For the text-containing cell, return its midpoint in [x, y] coordinate format. 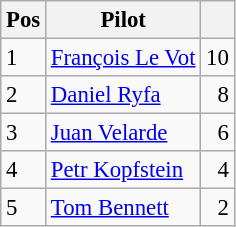
Petr Kopfstein [124, 170]
10 [218, 58]
Pos [24, 20]
Pilot [124, 20]
François Le Vot [124, 58]
3 [24, 133]
Juan Velarde [124, 133]
1 [24, 58]
Tom Bennett [124, 208]
Daniel Ryfa [124, 95]
5 [24, 208]
8 [218, 95]
6 [218, 133]
